Pinpoint the cell where the given text exists, returning its [x, y] midpoint coordinate. 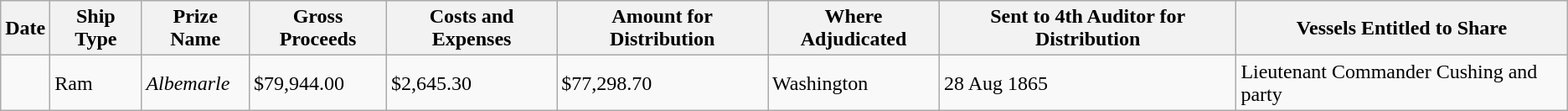
Prize Name [196, 29]
$77,298.70 [663, 82]
Date [25, 29]
Sent to 4th Auditor for Distribution [1088, 29]
Ram [95, 82]
28 Aug 1865 [1088, 82]
$2,645.30 [471, 82]
Where Adjudicated [854, 29]
Costs and Expenses [471, 29]
Ship Type [95, 29]
Albemarle [196, 82]
Amount for Distribution [663, 29]
$79,944.00 [318, 82]
Lieutenant Commander Cushing and party [1402, 82]
Gross Proceeds [318, 29]
Washington [854, 82]
Vessels Entitled to Share [1402, 29]
